Scan for the cell matching the given text and deliver its [x, y] coordinate at center. 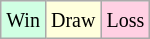
Loss [126, 20]
Win [24, 20]
Draw [72, 20]
